Search for the cell housing the specified text and yield its (X, Y) center coordinate. 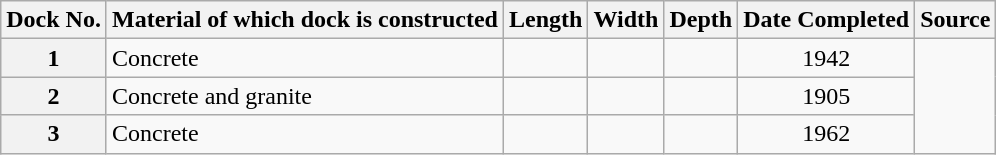
Depth (701, 20)
Material of which dock is constructed (304, 20)
Concrete and granite (304, 96)
Date Completed (826, 20)
3 (54, 134)
Width (626, 20)
1905 (826, 96)
2 (54, 96)
1 (54, 58)
Length (546, 20)
Dock No. (54, 20)
1962 (826, 134)
Source (956, 20)
1942 (826, 58)
